Identify which cell holds the provided text, then report its (X, Y) central coordinate. 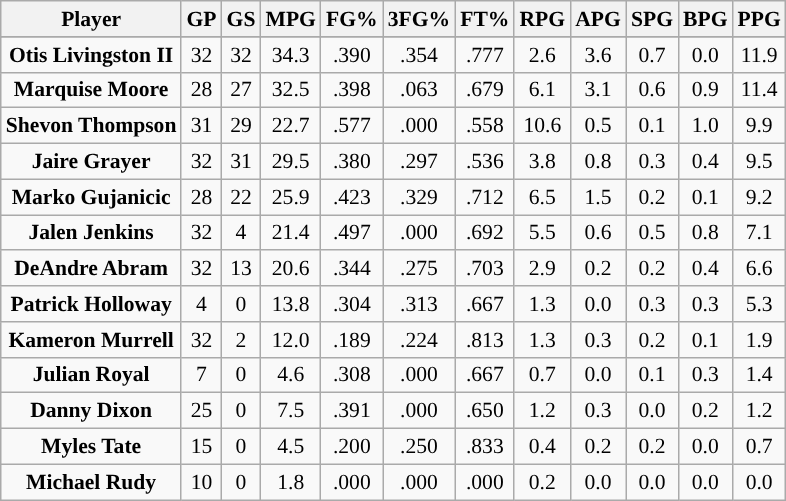
Marko Gujanicic (92, 197)
.250 (419, 447)
.275 (419, 269)
.650 (484, 411)
.308 (352, 375)
.390 (352, 55)
13.8 (290, 304)
Player (92, 19)
MPG (290, 19)
25.9 (290, 197)
GP (201, 19)
22 (242, 197)
Kameron Murrell (92, 340)
SPG (652, 19)
2.6 (542, 55)
.813 (484, 340)
.224 (419, 340)
.391 (352, 411)
.703 (484, 269)
Patrick Holloway (92, 304)
34.3 (290, 55)
.777 (484, 55)
7.1 (760, 233)
1.0 (706, 126)
Michael Rudy (92, 482)
.380 (352, 162)
29.5 (290, 162)
3.6 (598, 55)
.313 (419, 304)
.354 (419, 55)
1.4 (760, 375)
GS (242, 19)
5.3 (760, 304)
APG (598, 19)
.692 (484, 233)
.497 (352, 233)
Jalen Jenkins (92, 233)
Shevon Thompson (92, 126)
RPG (542, 19)
25 (201, 411)
FT% (484, 19)
32.5 (290, 90)
9.5 (760, 162)
.712 (484, 197)
1.5 (598, 197)
5.5 (542, 233)
.536 (484, 162)
6.6 (760, 269)
.423 (352, 197)
Myles Tate (92, 447)
Julian Royal (92, 375)
2.9 (542, 269)
6.5 (542, 197)
0.9 (706, 90)
.189 (352, 340)
Jaire Grayer (92, 162)
Marquise Moore (92, 90)
.679 (484, 90)
4.5 (290, 447)
20.6 (290, 269)
.304 (352, 304)
7.5 (290, 411)
.200 (352, 447)
27 (242, 90)
10.6 (542, 126)
.344 (352, 269)
22.7 (290, 126)
FG% (352, 19)
15 (201, 447)
.297 (419, 162)
1.8 (290, 482)
3FG% (419, 19)
Otis Livingston II (92, 55)
.398 (352, 90)
.558 (484, 126)
11.4 (760, 90)
3.8 (542, 162)
21.4 (290, 233)
7 (201, 375)
.577 (352, 126)
9.2 (760, 197)
11.9 (760, 55)
9.9 (760, 126)
3.1 (598, 90)
PPG (760, 19)
1.9 (760, 340)
BPG (706, 19)
Danny Dixon (92, 411)
2 (242, 340)
.063 (419, 90)
12.0 (290, 340)
4.6 (290, 375)
10 (201, 482)
29 (242, 126)
6.1 (542, 90)
.329 (419, 197)
DeAndre Abram (92, 269)
13 (242, 269)
.833 (484, 447)
